Scan for the cell matching the given text and deliver its [x, y] coordinate at center. 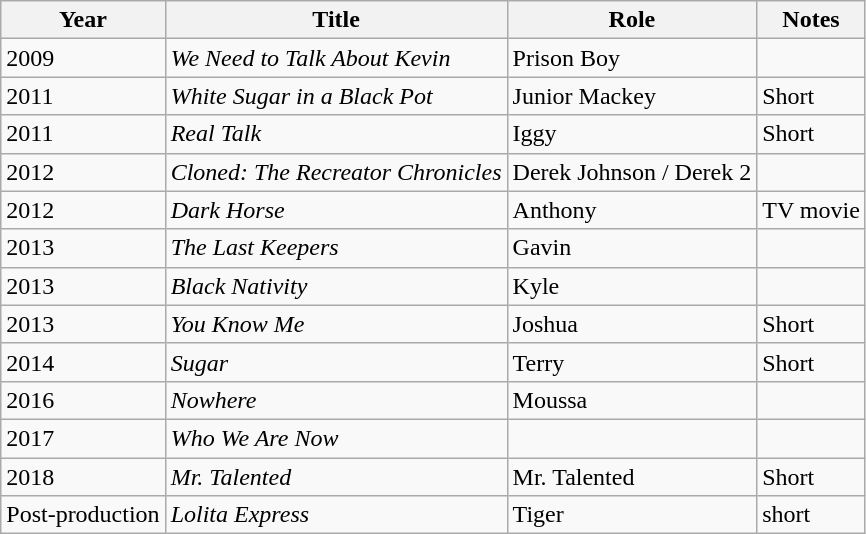
2014 [83, 362]
Notes [812, 20]
Terry [632, 362]
Junior Mackey [632, 96]
Who We Are Now [336, 438]
Cloned: The Recreator Chronicles [336, 172]
The Last Keepers [336, 248]
Year [83, 20]
Post-production [83, 515]
Dark Horse [336, 210]
Real Talk [336, 134]
Lolita Express [336, 515]
Prison Boy [632, 58]
Title [336, 20]
Black Nativity [336, 286]
White Sugar in a Black Pot [336, 96]
2016 [83, 400]
Sugar [336, 362]
You Know Me [336, 324]
We Need to Talk About Kevin [336, 58]
Role [632, 20]
2009 [83, 58]
2018 [83, 477]
Derek Johnson / Derek 2 [632, 172]
Gavin [632, 248]
Joshua [632, 324]
Anthony [632, 210]
2017 [83, 438]
Moussa [632, 400]
short [812, 515]
Kyle [632, 286]
Nowhere [336, 400]
TV movie [812, 210]
Tiger [632, 515]
Iggy [632, 134]
